Detect which cell encompasses the target text, then output its [X, Y] center coordinate. 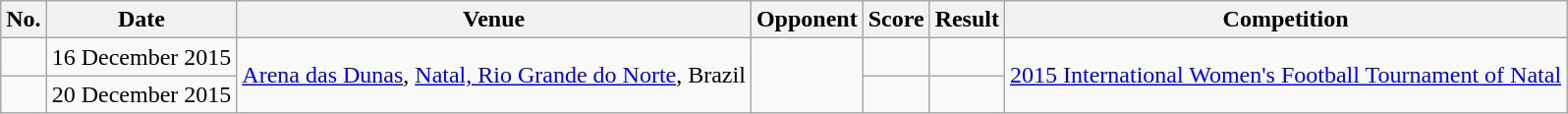
Arena das Dunas, Natal, Rio Grande do Norte, Brazil [494, 76]
Date [141, 20]
Opponent [807, 20]
No. [24, 20]
Competition [1286, 20]
20 December 2015 [141, 94]
Score [896, 20]
16 December 2015 [141, 57]
2015 International Women's Football Tournament of Natal [1286, 76]
Result [967, 20]
Venue [494, 20]
